Output the (x, y) coordinate of the center of the cell containing the given text.  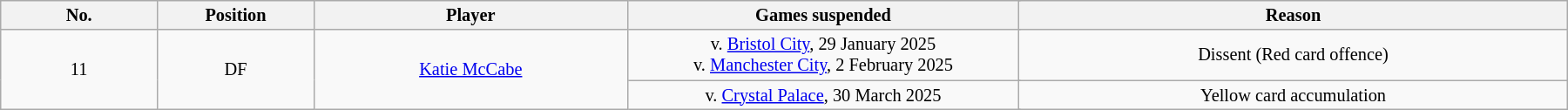
Position (236, 15)
Yellow card accumulation (1293, 95)
Dissent (Red card offence) (1293, 55)
v. Bristol City, 29 January 2025 v. Manchester City, 2 February 2025 (823, 55)
11 (79, 70)
v. Crystal Palace, 30 March 2025 (823, 95)
DF (236, 70)
Games suspended (823, 15)
No. (79, 15)
Katie McCabe (470, 70)
Player (470, 15)
Reason (1293, 15)
